Search for the cell housing the specified text and yield its [X, Y] center coordinate. 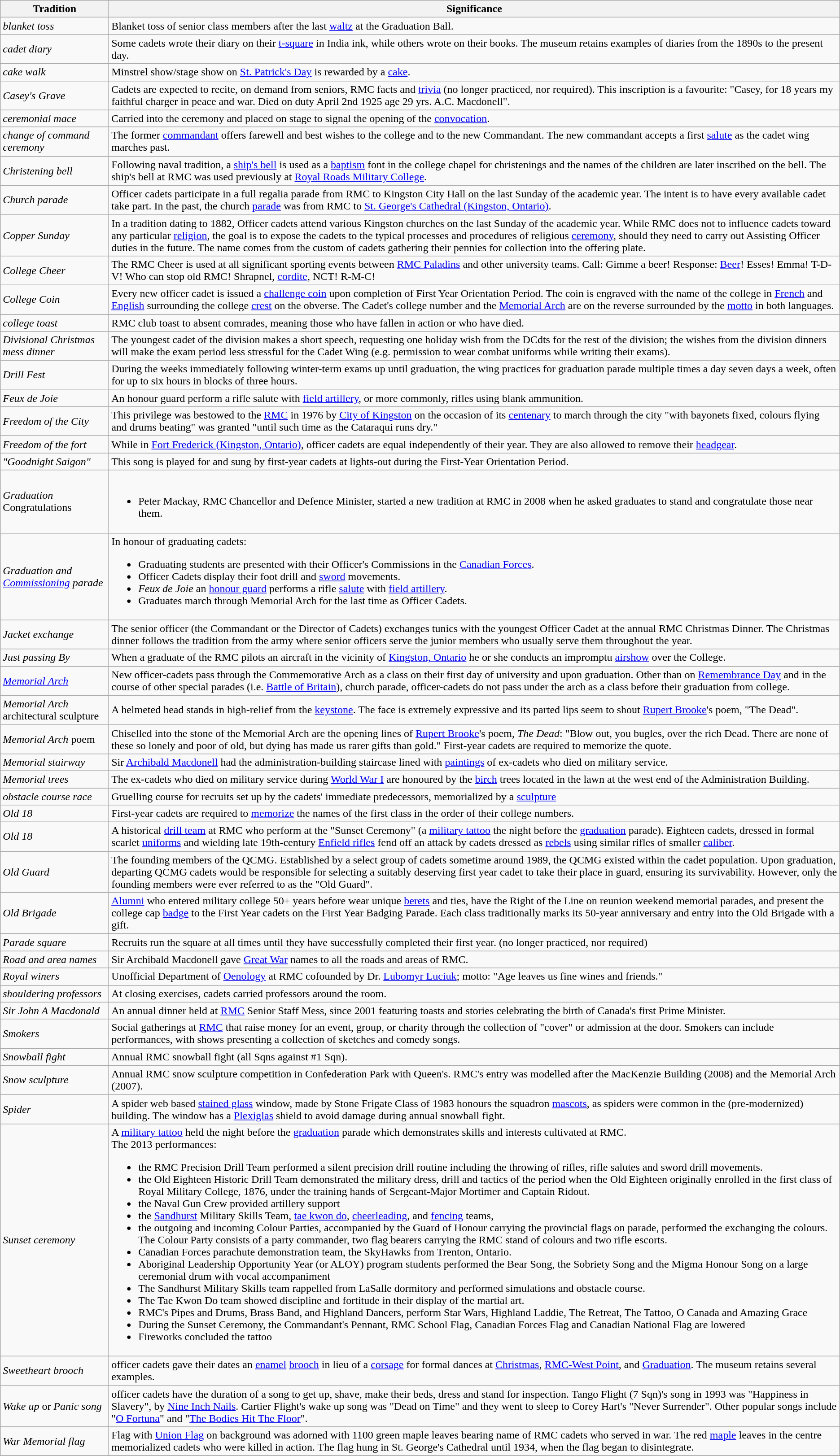
Smokers [55, 1033]
"Goodnight Saigon" [55, 462]
Memorial Arch [55, 681]
obstacle course race [55, 796]
An honour guard perform a rifle salute with field artillery, or more commonly, rifles using blank ammunition. [475, 398]
Tradition [55, 9]
Freedom of the fort [55, 445]
Snowball fight [55, 1057]
Sunset ceremony [55, 1240]
At closing exercises, cadets carried professors around the room. [475, 994]
shouldering professors [55, 994]
Parade square [55, 942]
Graduation Congratulations [55, 501]
Memorial trees [55, 779]
Old Brigade [55, 913]
Spider [55, 1109]
college toast [55, 323]
Sir Archibald Macdonell gave Great War names to all the roads and areas of RMC. [475, 959]
Annual RMC snowball fight (all Sqns against #1 Sqn). [475, 1057]
This song is played for and sung by first-year cadets at lights-out during the First-Year Orientation Period. [475, 462]
Just passing By [55, 658]
War Memorial flag [55, 1442]
Snow sculpture [55, 1080]
When a graduate of the RMC pilots an aircraft in the vicinity of Kingston, Ontario he or she conducts an impromptu airshow over the College. [475, 658]
An annual dinner held at RMC Senior Staff Mess, since 2001 featuring toasts and stories celebrating the birth of Canada's first Prime Minister. [475, 1011]
Recruits run the square at all times until they have successfully completed their first year. (no longer practiced, nor required) [475, 942]
Divisional Christmas mess dinner [55, 346]
Sir Archibald Macdonell had the administration-building staircase lined with paintings of ex-cadets who died on military service. [475, 762]
cake walk [55, 72]
Memorial Arch architectural sculpture [55, 710]
First-year cadets are required to memorize the names of the first class in the order of their college numbers. [475, 814]
Significance [475, 9]
Casey's Grave [55, 95]
Wake up or Panic song [55, 1406]
Freedom of the City [55, 422]
RMC club toast to absent comrades, meaning those who have fallen in action or who have died. [475, 323]
cadet diary [55, 49]
ceremonial mace [55, 118]
Memorial stairway [55, 762]
Church parade [55, 200]
College Cheer [55, 270]
Drill Fest [55, 375]
While in Fort Frederick (Kingston, Ontario), officer cadets are equal independently of their year. They are also allowed to remove their headgear. [475, 445]
Blanket toss of senior class members after the last waltz at the Graduation Ball. [475, 26]
Carried into the ceremony and placed on stage to signal the opening of the convocation. [475, 118]
Minstrel show/stage show on St. Patrick's Day is rewarded by a cake. [475, 72]
blanket toss [55, 26]
College Coin [55, 300]
Road and area names [55, 959]
Jacket exchange [55, 634]
Copper Sunday [55, 235]
Sir John A Macdonald [55, 1011]
Christening bell [55, 170]
Graduation and Commissioning parade [55, 576]
Memorial Arch poem [55, 739]
Feux de Joie [55, 398]
change of command ceremony [55, 142]
Unofficial Department of Oenology at RMC cofounded by Dr. Lubomyr Luciuk; motto: "Age leaves us fine wines and friends." [475, 976]
Gruelling course for recruits set up by the cadets' immediate predecessors, memorialized by a sculpture [475, 796]
Sweetheart brooch [55, 1371]
Royal winers [55, 976]
Old Guard [55, 872]
